Return (x, y) of the center of cell containing provided text 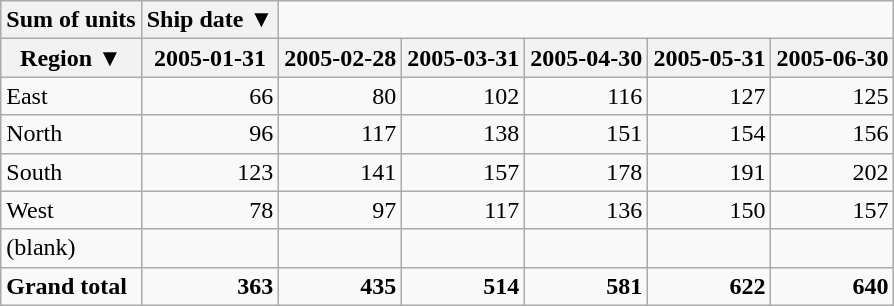
123 (210, 172)
141 (340, 172)
Ship date ▼ (210, 20)
125 (832, 96)
(blank) (71, 248)
2005-06-30 (832, 58)
78 (210, 210)
West (71, 210)
97 (340, 210)
East (71, 96)
80 (340, 96)
Region ▼ (71, 58)
150 (710, 210)
North (71, 134)
2005-04-30 (586, 58)
66 (210, 96)
2005-01-31 (210, 58)
2005-02-28 (340, 58)
116 (586, 96)
581 (586, 286)
South (71, 172)
435 (340, 286)
151 (586, 134)
191 (710, 172)
514 (464, 286)
2005-03-31 (464, 58)
Grand total (71, 286)
202 (832, 172)
102 (464, 96)
178 (586, 172)
136 (586, 210)
154 (710, 134)
156 (832, 134)
363 (210, 286)
Sum of units (71, 20)
127 (710, 96)
2005-05-31 (710, 58)
138 (464, 134)
622 (710, 286)
96 (210, 134)
640 (832, 286)
